Identify which cell holds the provided text, then report its (X, Y) central coordinate. 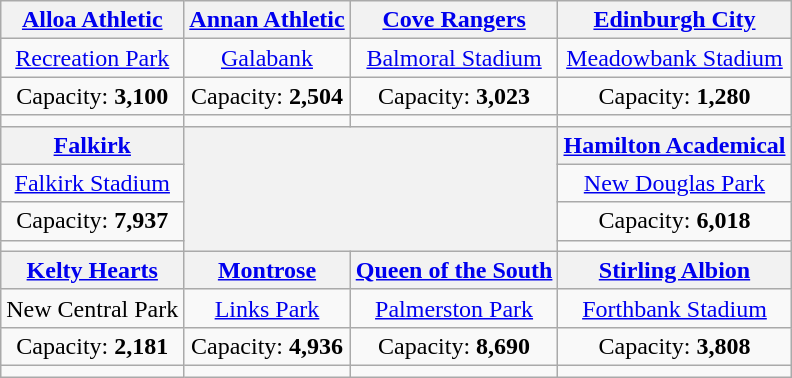
New Douglas Park (674, 183)
Stirling Albion (674, 270)
Forthbank Stadium (674, 308)
Cove Rangers (454, 20)
Recreation Park (92, 58)
Edinburgh City (674, 20)
Capacity: 1,280 (674, 96)
Capacity: 2,181 (92, 346)
Capacity: 2,504 (267, 96)
Palmerston Park (454, 308)
Capacity: 8,690 (454, 346)
Balmoral Stadium (454, 58)
Capacity: 3,100 (92, 96)
Links Park (267, 308)
Capacity: 7,937 (92, 221)
Capacity: 4,936 (267, 346)
Capacity: 6,018 (674, 221)
Capacity: 3,023 (454, 96)
Kelty Hearts (92, 270)
Hamilton Academical (674, 145)
Falkirk (92, 145)
Meadowbank Stadium (674, 58)
Annan Athletic (267, 20)
Queen of the South (454, 270)
Alloa Athletic (92, 20)
Falkirk Stadium (92, 183)
Capacity: 3,808 (674, 346)
Montrose (267, 270)
New Central Park (92, 308)
Galabank (267, 58)
